Capture the cell that displays the provided text and extract its (X, Y) central coordinate. 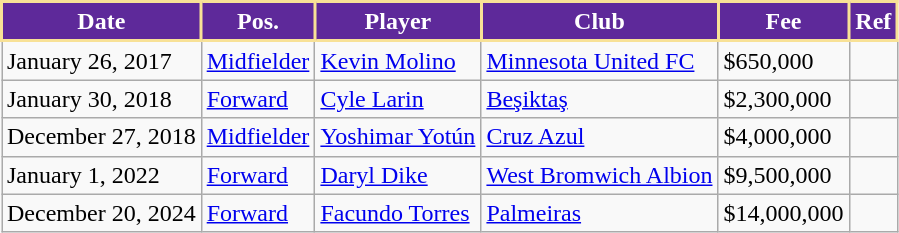
Cyle Larin (398, 99)
Ref (874, 22)
$9,500,000 (784, 175)
January 30, 2018 (102, 99)
Fee (784, 22)
Palmeiras (600, 213)
January 26, 2017 (102, 60)
$4,000,000 (784, 137)
Yoshimar Yotún (398, 137)
$650,000 (784, 60)
Kevin Molino (398, 60)
Cruz Azul (600, 137)
January 1, 2022 (102, 175)
$14,000,000 (784, 213)
December 27, 2018 (102, 137)
Minnesota United FC (600, 60)
West Bromwich Albion (600, 175)
Daryl Dike (398, 175)
December 20, 2024 (102, 213)
Facundo Torres (398, 213)
Player (398, 22)
Pos. (258, 22)
$2,300,000 (784, 99)
Date (102, 22)
Beşiktaş (600, 99)
Club (600, 22)
